Return (X, Y) of the center of cell containing provided text 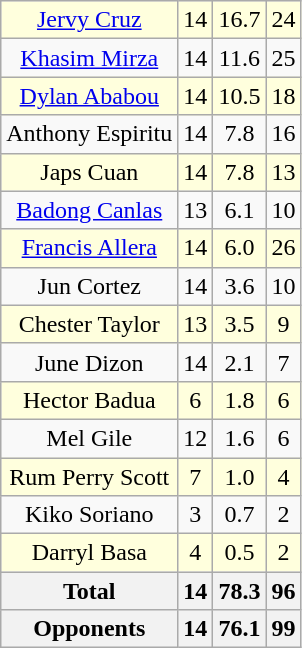
26 (284, 248)
Chester Taylor (90, 324)
3 (196, 515)
Anthony Espiritu (90, 134)
0.5 (240, 553)
Darryl Basa (90, 553)
9 (284, 324)
Kiko Soriano (90, 515)
10.5 (240, 96)
16 (284, 134)
Badong Canlas (90, 210)
3.6 (240, 286)
Jervy Cruz (90, 20)
24 (284, 20)
Jun Cortez (90, 286)
18 (284, 96)
1.8 (240, 400)
Khasim Mirza (90, 58)
16.7 (240, 20)
Dylan Ababou (90, 96)
Hector Badua (90, 400)
96 (284, 591)
Rum Perry Scott (90, 477)
Francis Allera (90, 248)
Opponents (90, 629)
11.6 (240, 58)
76.1 (240, 629)
June Dizon (90, 362)
Mel Gile (90, 438)
6.0 (240, 248)
3.5 (240, 324)
1.0 (240, 477)
2.1 (240, 362)
6.1 (240, 210)
78.3 (240, 591)
Total (90, 591)
99 (284, 629)
1.6 (240, 438)
25 (284, 58)
12 (196, 438)
Japs Cuan (90, 172)
0.7 (240, 515)
